For the text-containing cell, return its midpoint in [X, Y] coordinate format. 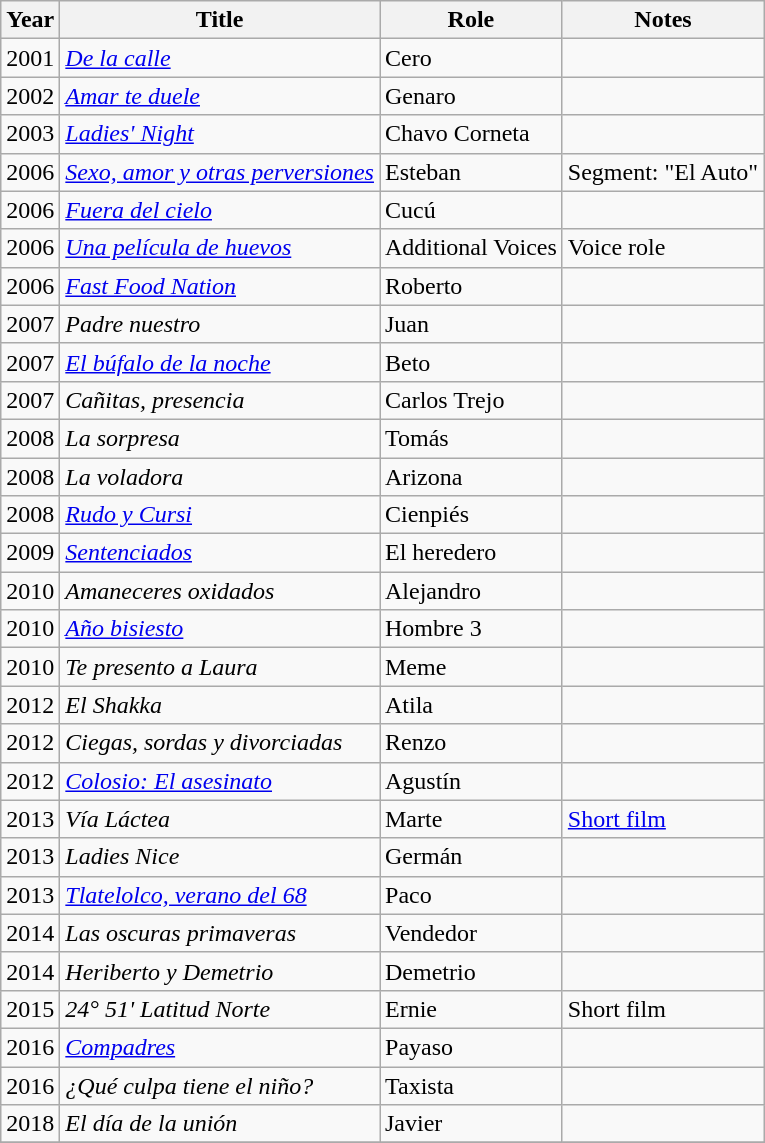
Renzo [472, 743]
Amar te duele [220, 96]
Sexo, amor y otras perversiones [220, 172]
Genaro [472, 96]
Alejandro [472, 591]
Compadres [220, 1047]
La voladora [220, 477]
Fast Food Nation [220, 286]
Javier [472, 1124]
Roberto [472, 286]
Payaso [472, 1047]
Padre nuestro [220, 324]
Marte [472, 819]
24° 51' Latitud Norte [220, 1009]
Cucú [472, 210]
Role [472, 20]
Arizona [472, 477]
Fuera del cielo [220, 210]
Agustín [472, 781]
2009 [30, 553]
2002 [30, 96]
Ernie [472, 1009]
Sentenciados [220, 553]
Te presento a Laura [220, 667]
2015 [30, 1009]
Ciegas, sordas y divorciadas [220, 743]
Germán [472, 857]
Colosio: El asesinato [220, 781]
Voice role [662, 248]
Taxista [472, 1085]
El heredero [472, 553]
Año bisiesto [220, 629]
2003 [30, 134]
Cero [472, 58]
Vía Láctea [220, 819]
Amaneceres oxidados [220, 591]
Esteban [472, 172]
2001 [30, 58]
Ladies Nice [220, 857]
Rudo y Cursi [220, 515]
Notes [662, 20]
Vendedor [472, 933]
Year [30, 20]
La sorpresa [220, 438]
2018 [30, 1124]
Atila [472, 705]
Tlatelolco, verano del 68 [220, 895]
Tomás [472, 438]
El día de la unión [220, 1124]
Las oscuras primaveras [220, 933]
Title [220, 20]
Demetrio [472, 971]
Cañitas, presencia [220, 400]
De la calle [220, 58]
Carlos Trejo [472, 400]
El búfalo de la noche [220, 362]
Una película de huevos [220, 248]
Paco [472, 895]
¿Qué culpa tiene el niño? [220, 1085]
Juan [472, 324]
Beto [472, 362]
Additional Voices [472, 248]
Cienpiés [472, 515]
Ladies' Night [220, 134]
Heriberto y Demetrio [220, 971]
Segment: "El Auto" [662, 172]
Meme [472, 667]
Chavo Corneta [472, 134]
El Shakka [220, 705]
Hombre 3 [472, 629]
